Return the (X, Y) coordinate for the center point of the cell that contains the specified text.  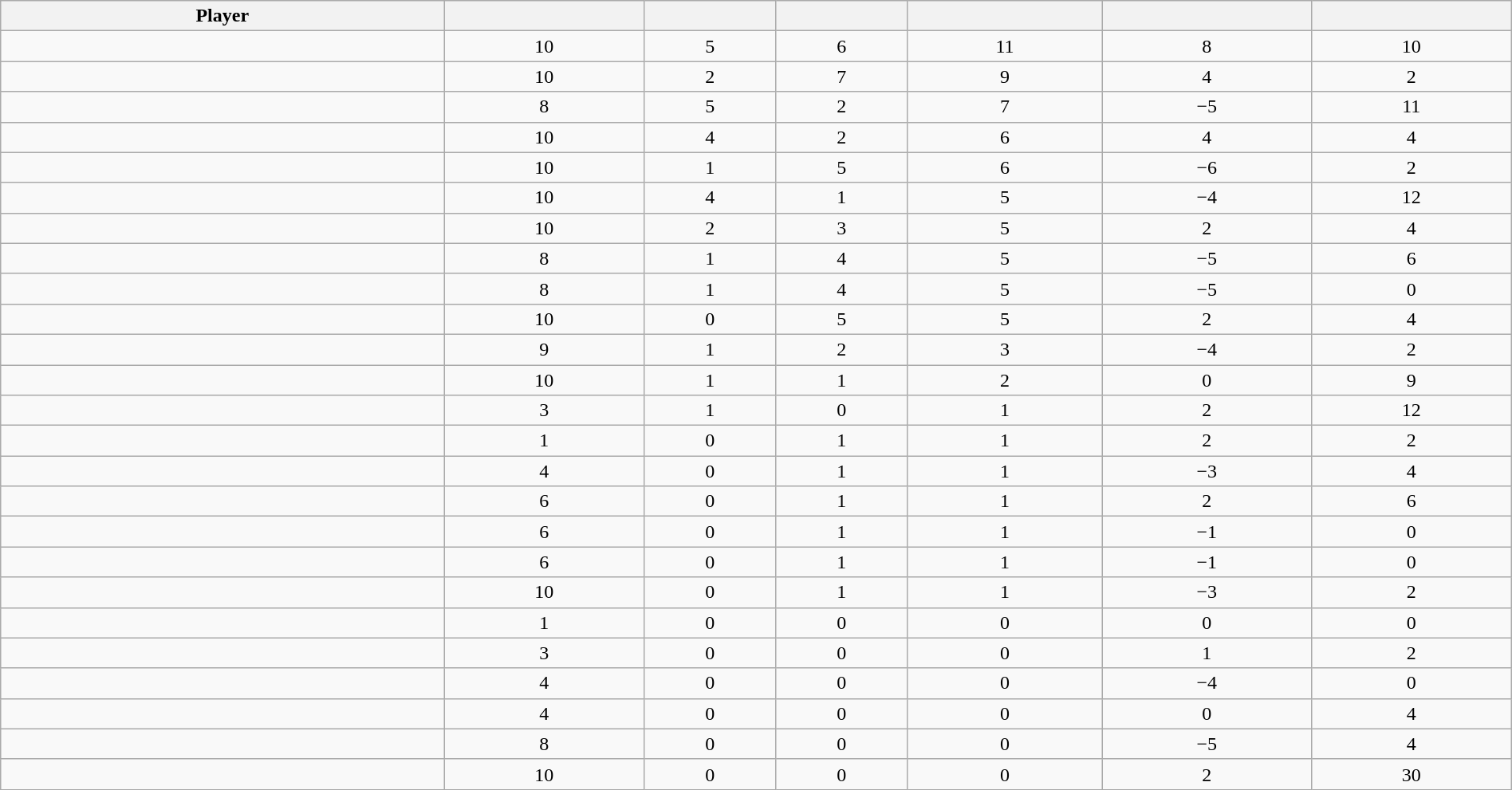
Player (222, 16)
−6 (1207, 167)
30 (1412, 774)
